Capture the cell that displays the provided text and extract its (X, Y) central coordinate. 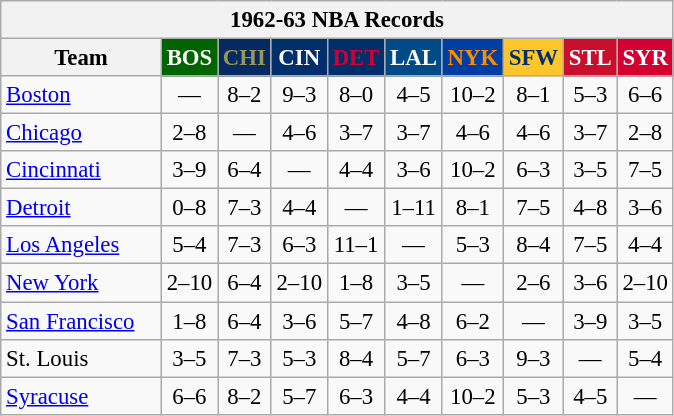
CIN (299, 58)
NYK (472, 58)
1962-63 NBA Records (338, 20)
SFW (533, 58)
STL (590, 58)
0–8 (189, 208)
CHI (245, 58)
SYR (645, 58)
Boston (82, 95)
LAL (414, 58)
BOS (189, 58)
1–11 (414, 208)
6–2 (472, 321)
Cincinnati (82, 170)
Detroit (82, 208)
8–0 (356, 95)
Syracuse (82, 396)
Team (82, 58)
Los Angeles (82, 245)
San Francisco (82, 321)
Chicago (82, 133)
DET (356, 58)
New York (82, 283)
11–1 (356, 245)
2–6 (533, 283)
St. Louis (82, 358)
